Locate the cell with the specified text and output its (x, y) center coordinate. 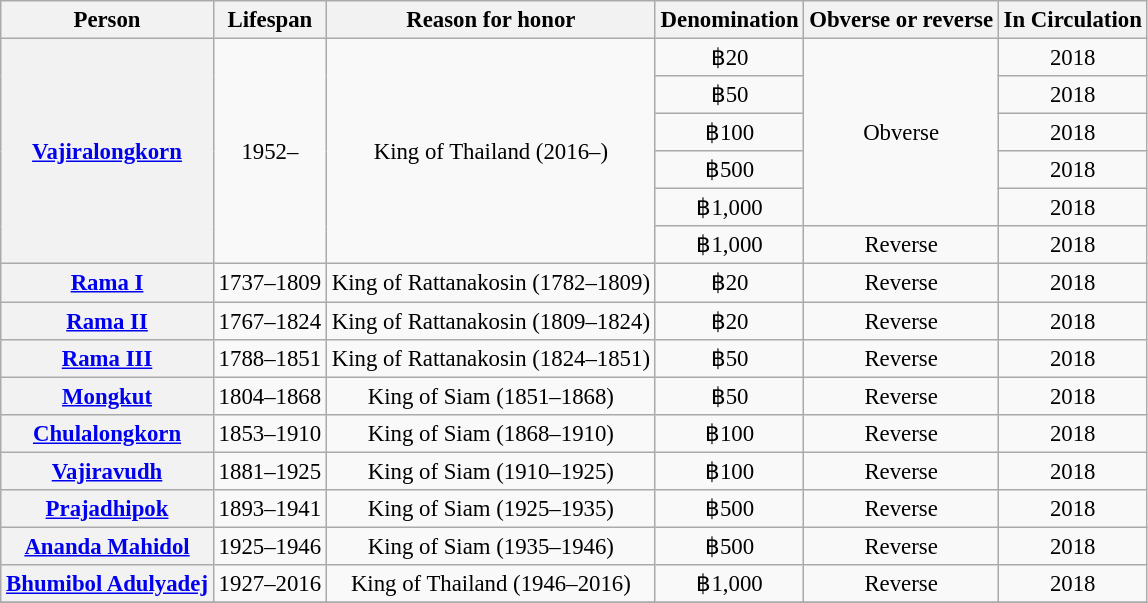
1952– (270, 152)
Person (108, 20)
Obverse or reverse (901, 20)
Reason for honor (490, 20)
King of Rattanakosin (1782–1809) (490, 283)
1804–1868 (270, 396)
1881–1925 (270, 471)
1893–1941 (270, 509)
Vajiravudh (108, 471)
Ananda Mahidol (108, 546)
King of Siam (1910–1925) (490, 471)
Rama III (108, 358)
King of Siam (1935–1946) (490, 546)
Obverse (901, 133)
King of Rattanakosin (1809–1824) (490, 321)
Chulalongkorn (108, 433)
Mongkut (108, 396)
King of Rattanakosin (1824–1851) (490, 358)
Prajadhipok (108, 509)
King of Thailand (1946–2016) (490, 584)
1853–1910 (270, 433)
King of Siam (1868–1910) (490, 433)
1767–1824 (270, 321)
Denomination (730, 20)
1737–1809 (270, 283)
Vajiralongkorn (108, 152)
Bhumibol Adulyadej (108, 584)
1927–2016 (270, 584)
1788–1851 (270, 358)
In Circulation (1072, 20)
Lifespan (270, 20)
Rama II (108, 321)
King of Thailand (2016–) (490, 152)
King of Siam (1851–1868) (490, 396)
King of Siam (1925–1935) (490, 509)
1925–1946 (270, 546)
Rama I (108, 283)
